For the text-containing cell, return its midpoint in (x, y) coordinate format. 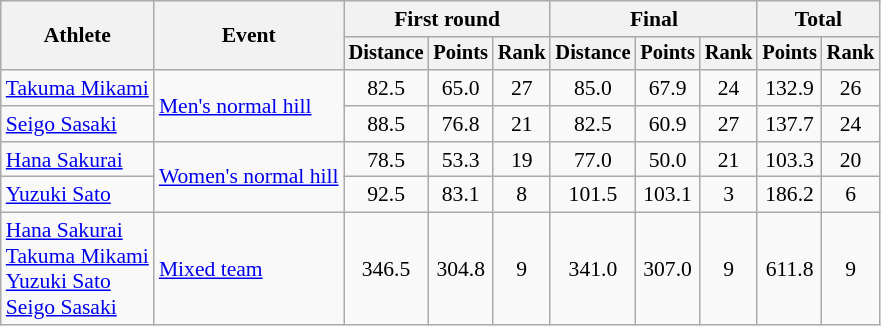
186.2 (789, 195)
85.0 (592, 88)
50.0 (667, 160)
65.0 (460, 88)
88.5 (386, 124)
Seigo Sasaki (78, 124)
304.8 (460, 269)
101.5 (592, 195)
Final (654, 19)
Event (249, 36)
341.0 (592, 269)
Takuma Mikami (78, 88)
611.8 (789, 269)
60.9 (667, 124)
Yuzuki Sato (78, 195)
76.8 (460, 124)
Total (818, 19)
Athlete (78, 36)
19 (522, 160)
92.5 (386, 195)
53.3 (460, 160)
Hana SakuraiTakuma MikamiYuzuki SatoSeigo Sasaki (78, 269)
6 (851, 195)
67.9 (667, 88)
3 (729, 195)
Mixed team (249, 269)
77.0 (592, 160)
78.5 (386, 160)
83.1 (460, 195)
8 (522, 195)
First round (448, 19)
20 (851, 160)
346.5 (386, 269)
Women's normal hill (249, 178)
132.9 (789, 88)
137.7 (789, 124)
103.3 (789, 160)
307.0 (667, 269)
Men's normal hill (249, 106)
103.1 (667, 195)
26 (851, 88)
Hana Sakurai (78, 160)
